Return the [X, Y] coordinate for the center point of the cell that contains the specified text.  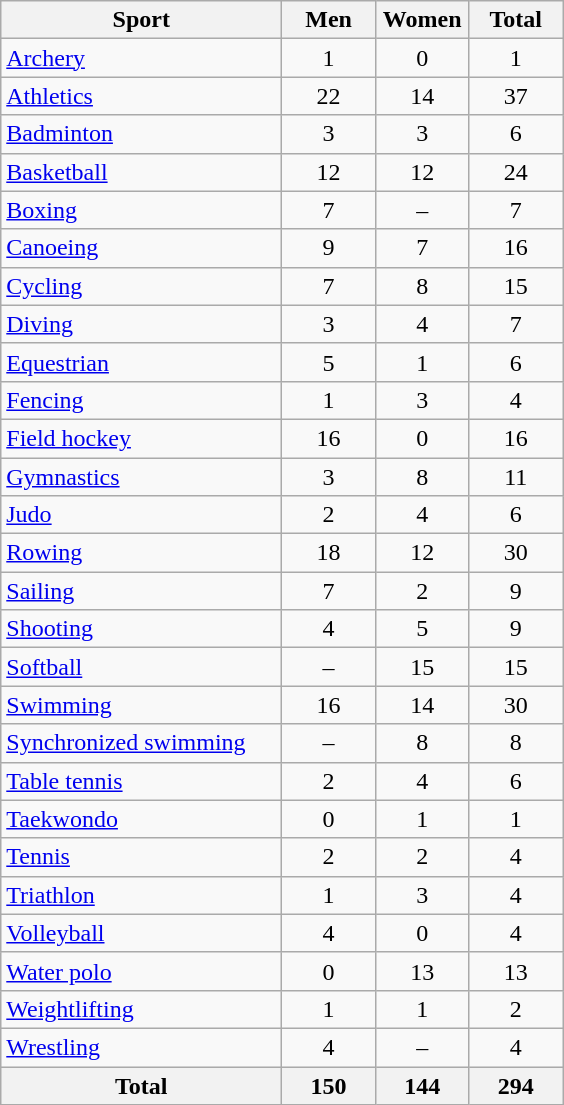
Wrestling [142, 1047]
Shooting [142, 629]
Weightlifting [142, 1009]
Gymnastics [142, 477]
Diving [142, 324]
Swimming [142, 705]
Archery [142, 58]
Rowing [142, 553]
Fencing [142, 400]
Taekwondo [142, 819]
18 [329, 553]
Equestrian [142, 362]
Triathlon [142, 895]
144 [422, 1085]
Sport [142, 20]
Athletics [142, 96]
11 [516, 477]
150 [329, 1085]
Synchronized swimming [142, 743]
Men [329, 20]
Table tennis [142, 781]
Tennis [142, 857]
Cycling [142, 286]
Women [422, 20]
Sailing [142, 591]
Boxing [142, 210]
Volleyball [142, 933]
Field hockey [142, 438]
294 [516, 1085]
Basketball [142, 172]
37 [516, 96]
Judo [142, 515]
Badminton [142, 134]
Canoeing [142, 248]
Water polo [142, 971]
Softball [142, 667]
24 [516, 172]
22 [329, 96]
